Extract the [x, y] coordinate from the center of the cell holding the provided text.  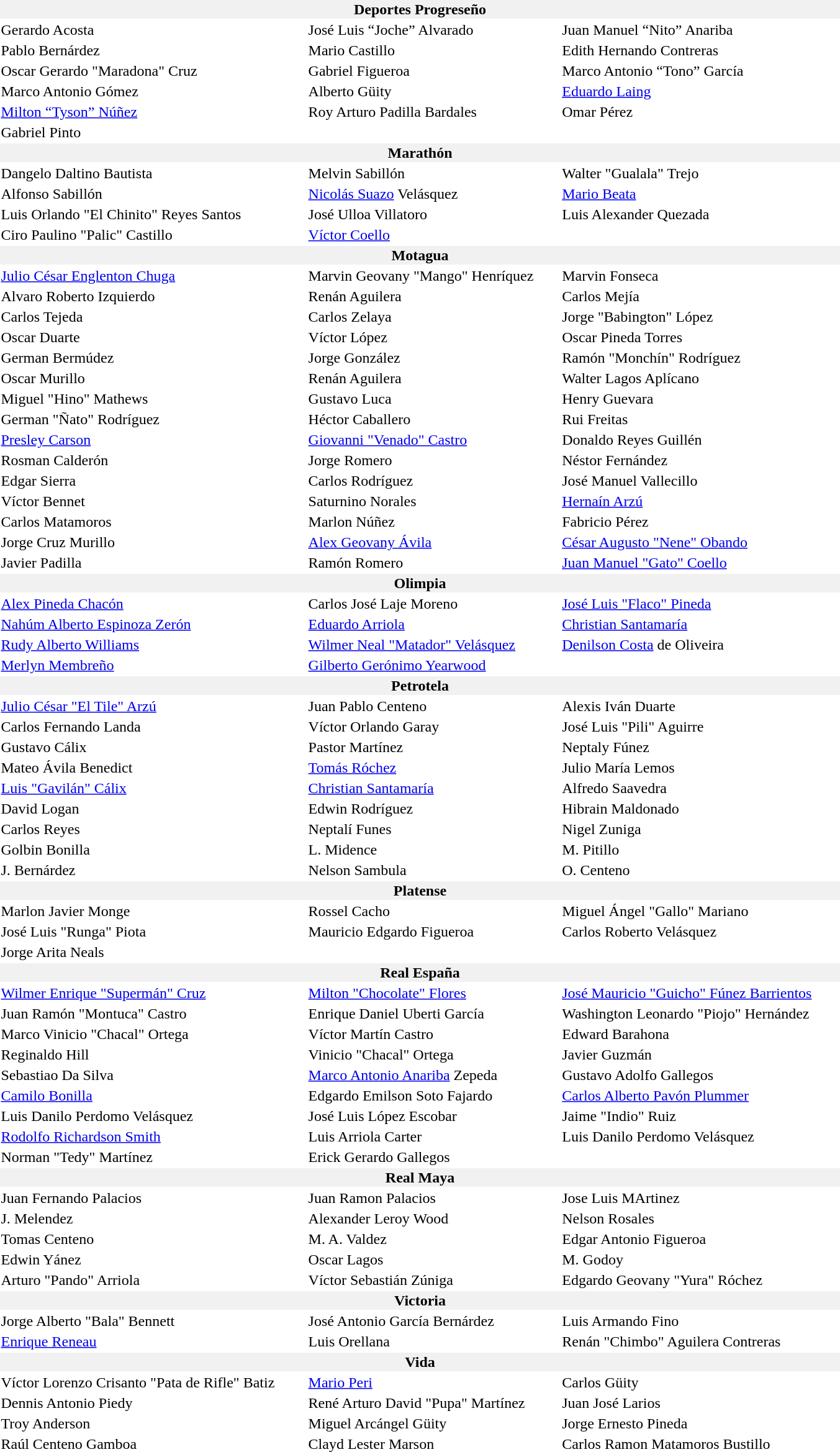
Enrique Reneau [153, 1341]
Edwin Yánez [153, 1259]
Norman "Tedy" Martínez [153, 1157]
Alexis Iván Duarte [700, 706]
Erick Gerardo Gallegos [433, 1157]
Donaldo Reyes Guillén [700, 440]
Hernaín Arzú [700, 501]
Carlos Rodríguez [433, 481]
José Mauricio "Guicho" Fúnez Barrientos [700, 993]
L. Midence [433, 850]
José Ulloa Villatoro [433, 214]
Juan Ramon Palacios [433, 1198]
Marlon Núñez [433, 522]
Jorge Alberto "Bala" Bennett [153, 1321]
Marvin Geovany "Mango" Henríquez [433, 276]
Vida [420, 1362]
Luis Arriola Carter [433, 1137]
Hibrain Maldonado [700, 809]
Tomas Centeno [153, 1239]
Henry Guevara [700, 399]
Gilberto Gerónimo Yearwood [433, 665]
Néstor Fernández [700, 460]
Nigel Zuniga [700, 829]
Jorge Cruz Murillo [153, 542]
Carlos Alberto Pavón Plummer [700, 1096]
David Logan [153, 809]
Nicolás Suazo Velásquez [433, 194]
Oscar Pineda Torres [700, 337]
José Antonio García Bernárdez [433, 1321]
Giovanni "Venado" Castro [433, 440]
Luis Armando Fino [700, 1321]
J. Melendez [153, 1218]
Marco Antonio Anariba Zepeda [433, 1075]
Melvin Sabillón [433, 173]
Victoria [420, 1300]
Juan José Larios [700, 1403]
Marco Antonio Gómez [153, 91]
Camilo Bonilla [153, 1096]
M. Pitillo [700, 850]
Ramón Romero [433, 563]
Neptaly Fúnez [700, 747]
Eduardo Arriola [433, 624]
Gustavo Adolfo Gallegos [700, 1075]
Edgar Sierra [153, 481]
Walter "Gualala" Trejo [700, 173]
Alvaro Roberto Izquierdo [153, 296]
Mauricio Edgardo Figueroa [433, 932]
Víctor Orlando Garay [433, 727]
César Augusto "Nene" Obando [700, 542]
José Luis "Pili" Aguirre [700, 727]
Oscar Murillo [153, 378]
Javier Guzmán [700, 1055]
J. Bernárdez [153, 870]
Edgar Antonio Figueroa [700, 1239]
Golbin Bonilla [153, 850]
Jorge Arita Neals [153, 952]
Oscar Lagos [433, 1259]
Washington Leonardo "Piojo" Hernández [700, 1014]
Mario Beata [700, 194]
Carlos José Laje Moreno [433, 604]
Juan Fernando Palacios [153, 1198]
Carlos Güity [700, 1382]
Rui Freitas [700, 419]
Marvin Fonseca [700, 276]
Edward Barahona [700, 1034]
Héctor Caballero [433, 419]
Petrotela [420, 686]
Edith Hernando Contreras [700, 50]
Alex Pineda Chacón [153, 604]
Jaime "Indio" Ruiz [700, 1116]
Oscar Duarte [153, 337]
José Luis López Escobar [433, 1116]
Juan Manuel "Gato" Coello [700, 563]
Carlos Mejía [700, 296]
Edwin Rodríguez [433, 809]
Rudy Alberto Williams [153, 645]
Fabricio Pérez [700, 522]
Carlos Zelaya [433, 317]
Real España [420, 973]
Alexander Leroy Wood [433, 1218]
Víctor Bennet [153, 501]
Rosman Calderón [153, 460]
Juan Pablo Centeno [433, 706]
Reginaldo Hill [153, 1055]
German "Ñato" Rodríguez [153, 419]
Dangelo Daltino Bautista [153, 173]
Víctor Coello [433, 235]
Mario Peri [433, 1382]
German Bermúdez [153, 358]
Neptalí Funes [433, 829]
Jorge Ernesto Pineda [700, 1423]
Troy Anderson [153, 1423]
Presley Carson [153, 440]
Miguel "Hino" Mathews [153, 399]
Arturo "Pando" Arriola [153, 1280]
Miguel Ángel "Gallo" Mariano [700, 911]
Gustavo Luca [433, 399]
Alfredo Saavedra [700, 788]
Rossel Cacho [433, 911]
Carlos Reyes [153, 829]
Walter Lagos Aplícano [700, 378]
José Luis “Joche” Alvarado [433, 30]
Víctor Sebastián Zúniga [433, 1280]
Nahúm Alberto Espinoza Zerón [153, 624]
Mario Castillo [433, 50]
Luis "Gavilán" Cálix [153, 788]
Nelson Sambula [433, 870]
Olimpia [420, 583]
Saturnino Norales [433, 501]
José Luis "Flaco" Pineda [700, 604]
Luis Orlando "El Chinito" Reyes Santos [153, 214]
M. Godoy [700, 1259]
Omar Pérez [700, 112]
Mateo Ávila Benedict [153, 768]
Oscar Gerardo "Maradona" Cruz [153, 71]
O. Centeno [700, 870]
Pablo Bernárdez [153, 50]
Gabriel Pinto [153, 132]
Vinicio "Chacal" Ortega [433, 1055]
Sebastiao Da Silva [153, 1075]
Carlos Roberto Velásquez [700, 932]
Alfonso Sabillón [153, 194]
Enrique Daniel Uberti García [433, 1014]
Edgardo Geovany "Yura" Róchez [700, 1280]
Pastor Martínez [433, 747]
Ciro Paulino "Palic" Castillo [153, 235]
Juan Ramón "Montuca" Castro [153, 1014]
Jorge "Babington" López [700, 317]
Dennis Antonio Piedy [153, 1403]
Milton “Tyson” Núñez [153, 112]
Marco Antonio “Tono” García [700, 71]
Marco Vinicio "Chacal" Ortega [153, 1034]
Marathón [420, 153]
Víctor Lorenzo Crisanto "Pata de Rifle" Batiz [153, 1382]
Luis Alexander Quezada [700, 214]
Platense [420, 891]
Jorge González [433, 358]
Motagua [420, 255]
Julio María Lemos [700, 768]
Julio César Englenton Chuga [153, 276]
Marlon Javier Monge [153, 911]
Miguel Arcángel Güity [433, 1423]
M. A. Valdez [433, 1239]
Tomás Róchez [433, 768]
Víctor López [433, 337]
José Luis "Runga" Piota [153, 932]
Merlyn Membreño [153, 665]
Wilmer Neal "Matador" Velásquez [433, 645]
Julio César "El Tile" Arzú [153, 706]
Renán "Chimbo" Aguilera Contreras [700, 1341]
Jose Luis MArtinez [700, 1198]
Roy Arturo Padilla Bardales [433, 112]
Wilmer Enrique "Supermán" Cruz [153, 993]
Gabriel Figueroa [433, 71]
Real Maya [420, 1177]
Jorge Romero [433, 460]
Luis Orellana [433, 1341]
Carlos Fernando Landa [153, 727]
Carlos Matamoros [153, 522]
Edgardo Emilson Soto Fajardo [433, 1096]
Juan Manuel “Nito” Anariba [700, 30]
Milton "Chocolate" Flores [433, 993]
Denilson Costa de Oliveira [700, 645]
Alex Geovany Ávila [433, 542]
Víctor Martín Castro [433, 1034]
Eduardo Laing [700, 91]
Gerardo Acosta [153, 30]
Deportes Progreseño [420, 9]
Ramón "Monchín" Rodríguez [700, 358]
Carlos Tejeda [153, 317]
Rodolfo Richardson Smith [153, 1137]
René Arturo David "Pupa" Martínez [433, 1403]
Alberto Güity [433, 91]
Nelson Rosales [700, 1218]
Javier Padilla [153, 563]
Gustavo Cálix [153, 747]
José Manuel Vallecillo [700, 481]
